Find where the given text appears and provide that cell's center as (x, y) coordinate. 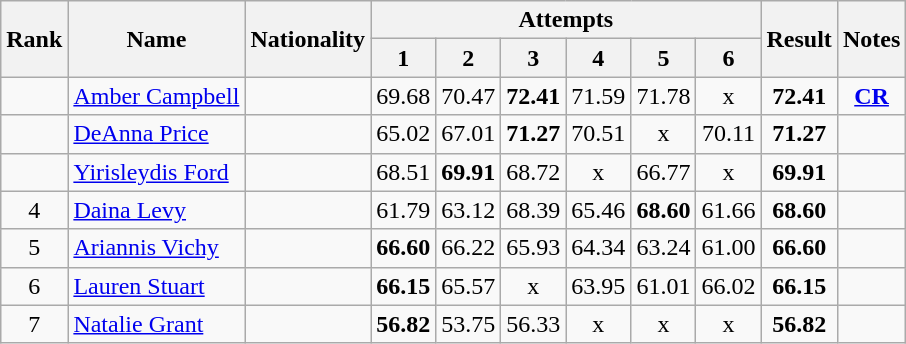
65.46 (598, 210)
65.93 (534, 248)
63.95 (598, 286)
61.01 (664, 286)
7 (34, 324)
66.77 (664, 172)
63.12 (468, 210)
61.66 (728, 210)
61.00 (728, 248)
3 (534, 58)
66.02 (728, 286)
65.57 (468, 286)
71.78 (664, 96)
DeAnna Price (156, 134)
68.72 (534, 172)
Yirisleydis Ford (156, 172)
69.68 (404, 96)
68.51 (404, 172)
Natalie Grant (156, 324)
Lauren Stuart (156, 286)
Attempts (566, 20)
Result (799, 39)
Name (156, 39)
Amber Campbell (156, 96)
70.51 (598, 134)
CR (871, 96)
Daina Levy (156, 210)
65.02 (404, 134)
53.75 (468, 324)
61.79 (404, 210)
56.33 (534, 324)
63.24 (664, 248)
Ariannis Vichy (156, 248)
Notes (871, 39)
66.22 (468, 248)
Nationality (308, 39)
67.01 (468, 134)
2 (468, 58)
71.59 (598, 96)
70.11 (728, 134)
64.34 (598, 248)
1 (404, 58)
Rank (34, 39)
70.47 (468, 96)
68.39 (534, 210)
